For the text-containing cell, return its midpoint in [x, y] coordinate format. 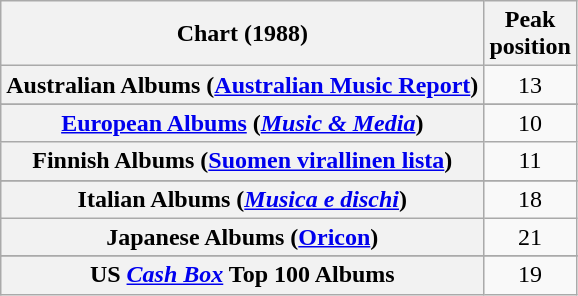
European Albums (Music & Media) [242, 123]
Australian Albums (Australian Music Report) [242, 85]
Chart (1988) [242, 34]
18 [530, 199]
13 [530, 85]
19 [530, 275]
10 [530, 123]
11 [530, 161]
21 [530, 237]
Finnish Albums (Suomen virallinen lista) [242, 161]
Peakposition [530, 34]
US Cash Box Top 100 Albums [242, 275]
Japanese Albums (Oricon) [242, 237]
Italian Albums (Musica e dischi) [242, 199]
